Output the (X, Y) coordinate of the center of the cell containing the given text.  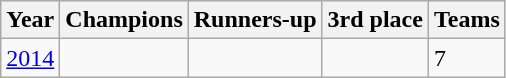
Champions (124, 20)
Runners-up (255, 20)
3rd place (375, 20)
7 (466, 58)
2014 (30, 58)
Teams (466, 20)
Year (30, 20)
